From the cell containing the given text, extract its center point as (X, Y) coordinate. 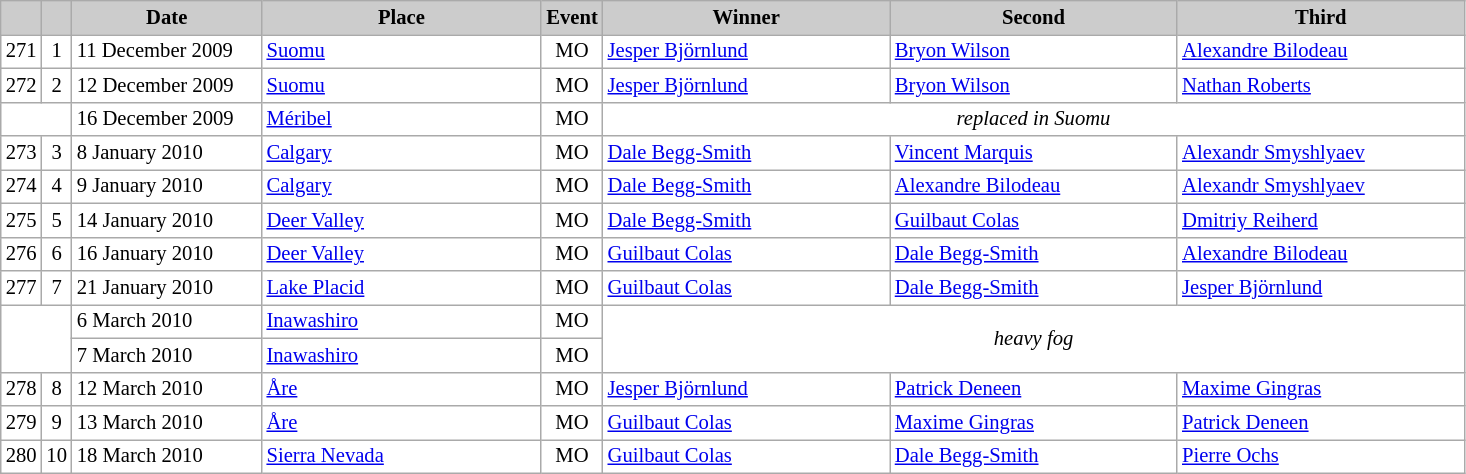
Second (1034, 17)
12 March 2010 (167, 389)
Nathan Roberts (1320, 85)
7 March 2010 (167, 355)
277 (22, 287)
13 March 2010 (167, 423)
271 (22, 51)
280 (22, 456)
Place (402, 17)
21 January 2010 (167, 287)
Winner (746, 17)
Third (1320, 17)
7 (56, 287)
16 January 2010 (167, 254)
Dmitriy Reiherd (1320, 220)
11 December 2009 (167, 51)
8 (56, 389)
273 (22, 153)
274 (22, 186)
5 (56, 220)
275 (22, 220)
Pierre Ochs (1320, 456)
9 (56, 423)
279 (22, 423)
8 January 2010 (167, 153)
Vincent Marquis (1034, 153)
6 March 2010 (167, 321)
14 January 2010 (167, 220)
Sierra Nevada (402, 456)
272 (22, 85)
Event (572, 17)
6 (56, 254)
4 (56, 186)
18 March 2010 (167, 456)
replaced in Suomu (1034, 119)
heavy fog (1034, 338)
276 (22, 254)
9 January 2010 (167, 186)
12 December 2009 (167, 85)
278 (22, 389)
3 (56, 153)
1 (56, 51)
Lake Placid (402, 287)
10 (56, 456)
2 (56, 85)
Date (167, 17)
Méribel (402, 119)
16 December 2009 (167, 119)
